Search for the cell housing the specified text and yield its (X, Y) center coordinate. 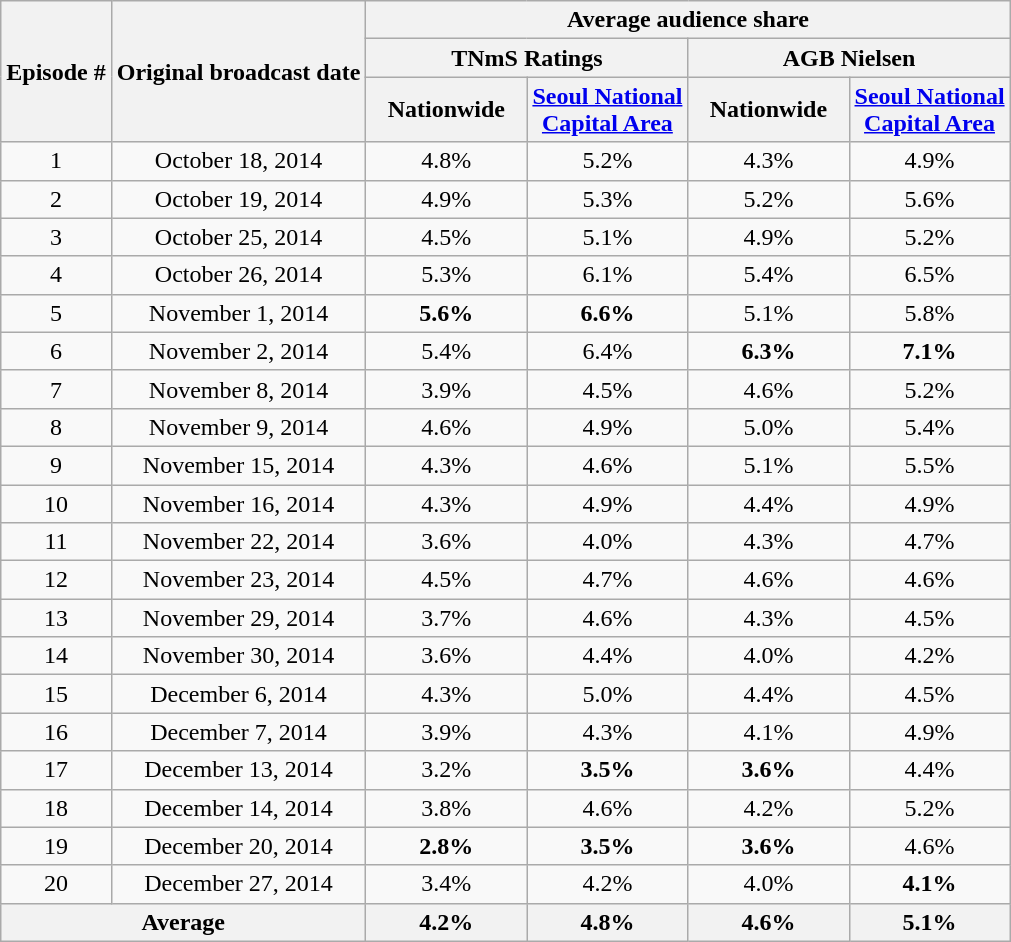
5 (56, 313)
5.8% (930, 313)
6.5% (930, 275)
6.3% (768, 351)
12 (56, 580)
December 7, 2014 (238, 732)
3.2% (446, 770)
3.7% (446, 618)
13 (56, 618)
November 9, 2014 (238, 427)
November 1, 2014 (238, 313)
11 (56, 542)
20 (56, 884)
TNmS Ratings (527, 58)
October 26, 2014 (238, 275)
October 19, 2014 (238, 199)
3.4% (446, 884)
December 20, 2014 (238, 846)
November 30, 2014 (238, 656)
15 (56, 694)
November 15, 2014 (238, 465)
8 (56, 427)
Average audience share (688, 20)
17 (56, 770)
3.8% (446, 808)
December 27, 2014 (238, 884)
7.1% (930, 351)
October 25, 2014 (238, 237)
6.4% (608, 351)
November 22, 2014 (238, 542)
November 23, 2014 (238, 580)
1 (56, 161)
18 (56, 808)
November 16, 2014 (238, 503)
November 8, 2014 (238, 389)
3 (56, 237)
6 (56, 351)
19 (56, 846)
November 2, 2014 (238, 351)
6.1% (608, 275)
2.8% (446, 846)
9 (56, 465)
December 14, 2014 (238, 808)
7 (56, 389)
5.5% (930, 465)
Original broadcast date (238, 72)
10 (56, 503)
AGB Nielsen (849, 58)
Average (184, 922)
November 29, 2014 (238, 618)
6.6% (608, 313)
Episode # (56, 72)
October 18, 2014 (238, 161)
December 13, 2014 (238, 770)
14 (56, 656)
December 6, 2014 (238, 694)
2 (56, 199)
4 (56, 275)
16 (56, 732)
